Capture the cell that displays the provided text and extract its [X, Y] central coordinate. 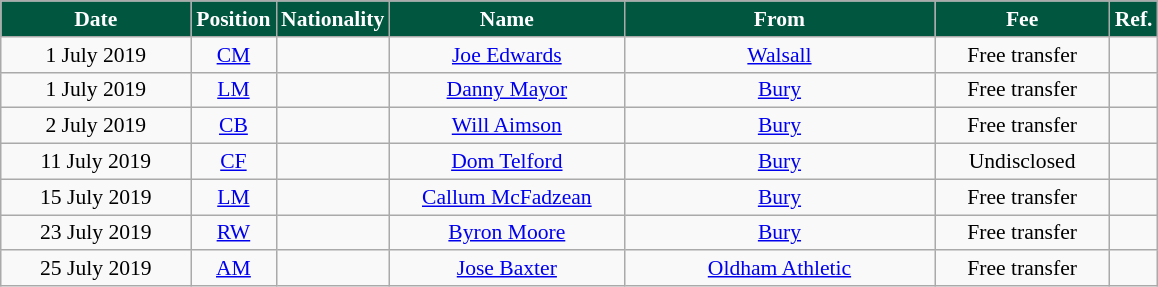
23 July 2019 [96, 233]
Name [506, 19]
11 July 2019 [96, 162]
Danny Mayor [506, 90]
Position [234, 19]
Date [96, 19]
Will Aimson [506, 126]
Dom Telford [506, 162]
CB [234, 126]
Callum McFadzean [506, 197]
From [779, 19]
Nationality [332, 19]
Joe Edwards [506, 55]
25 July 2019 [96, 269]
2 July 2019 [96, 126]
AM [234, 269]
Fee [1022, 19]
Walsall [779, 55]
Jose Baxter [506, 269]
RW [234, 233]
CM [234, 55]
CF [234, 162]
Undisclosed [1022, 162]
Oldham Athletic [779, 269]
Ref. [1134, 19]
15 July 2019 [96, 197]
Byron Moore [506, 233]
